Search for the cell housing the specified text and yield its [x, y] center coordinate. 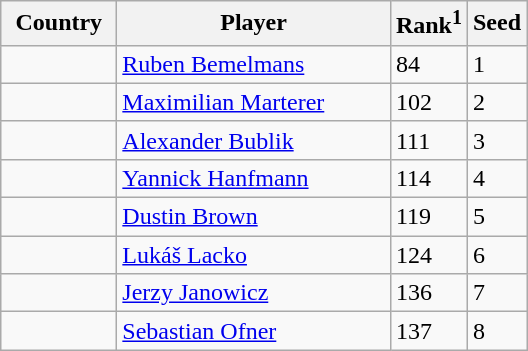
7 [496, 293]
6 [496, 255]
Yannick Hanfmann [254, 178]
Lukáš Lacko [254, 255]
Country [59, 24]
Alexander Bublik [254, 140]
84 [428, 64]
1 [496, 64]
2 [496, 102]
136 [428, 293]
Rank1 [428, 24]
Player [254, 24]
102 [428, 102]
Dustin Brown [254, 217]
Maximilian Marterer [254, 102]
4 [496, 178]
114 [428, 178]
137 [428, 331]
Sebastian Ofner [254, 331]
Jerzy Janowicz [254, 293]
Ruben Bemelmans [254, 64]
119 [428, 217]
5 [496, 217]
Seed [496, 24]
111 [428, 140]
8 [496, 331]
3 [496, 140]
124 [428, 255]
